Locate the cell with the specified text and output its (X, Y) center coordinate. 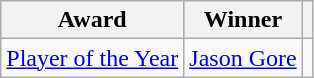
Award (92, 20)
Jason Gore (243, 58)
Player of the Year (92, 58)
Winner (243, 20)
